Search for the cell housing the specified text and yield its [X, Y] center coordinate. 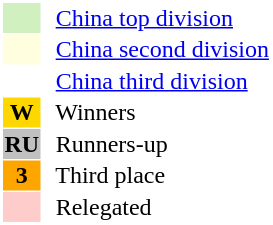
W [22, 113]
3 [22, 175]
Relegated [156, 207]
RU [22, 144]
Third place [156, 175]
China top division [156, 18]
Runners-up [156, 144]
China second division [156, 49]
Winners [156, 113]
China third division [156, 81]
